Extract the (x, y) coordinate from the center of the cell holding the provided text.  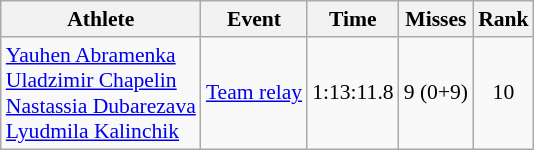
1:13:11.8 (352, 93)
10 (504, 93)
Athlete (101, 19)
Event (254, 19)
Team relay (254, 93)
Rank (504, 19)
Yauhen AbramenkaUladzimir ChapelinNastassia DubarezavaLyudmila Kalinchik (101, 93)
9 (0+9) (436, 93)
Time (352, 19)
Misses (436, 19)
